Extract the [X, Y] coordinate from the center of the cell holding the provided text.  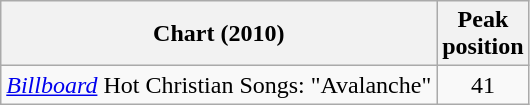
Chart (2010) [219, 34]
41 [483, 85]
Billboard Hot Christian Songs: "Avalanche" [219, 85]
Peakposition [483, 34]
